Locate the cell with the specified text and output its [x, y] center coordinate. 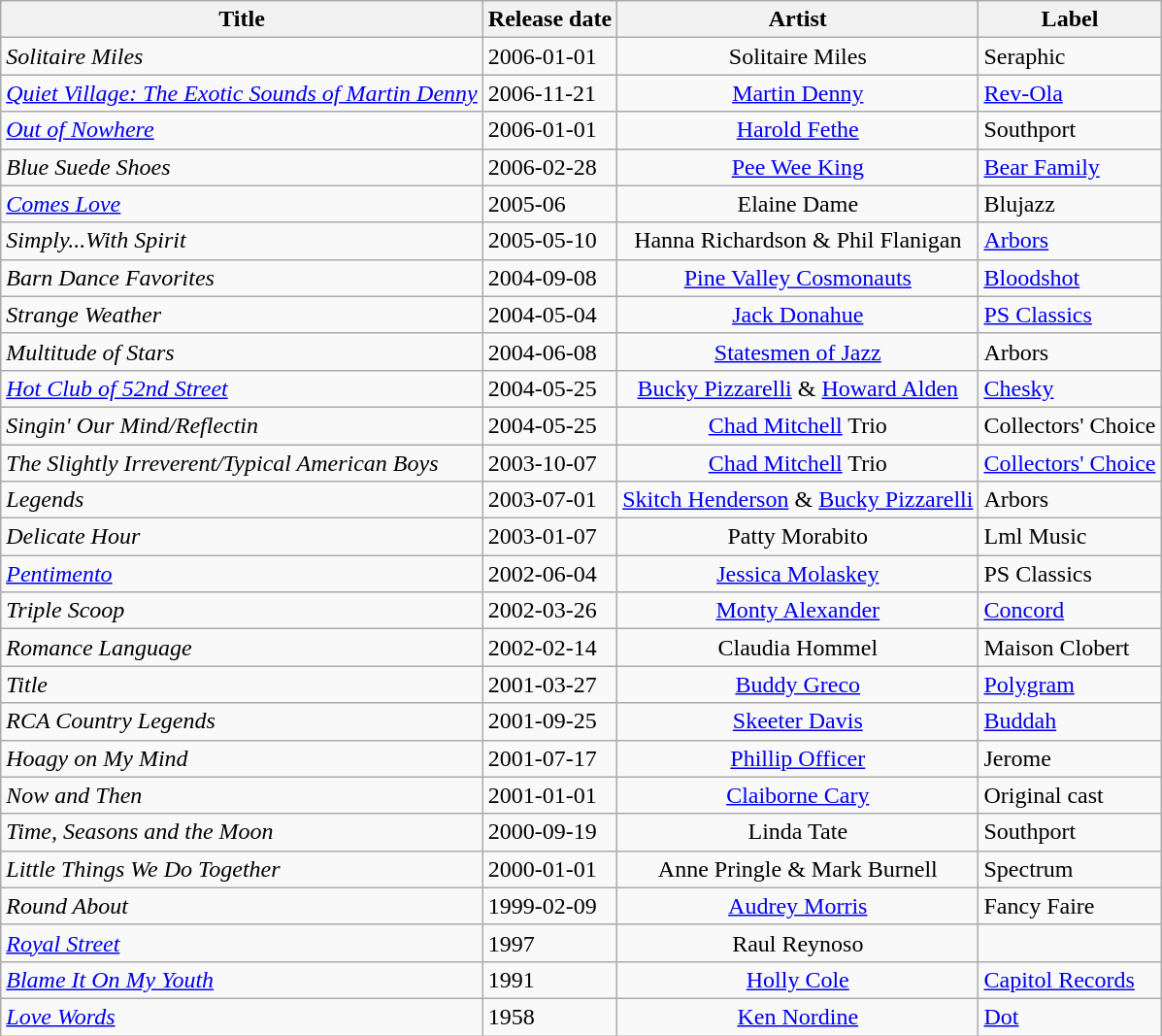
Fancy Faire [1070, 906]
2001-01-01 [549, 795]
Multitude of Stars [243, 351]
Dot [1070, 1017]
2002-06-04 [549, 574]
Pentimento [243, 574]
Hot Club of 52nd Street [243, 388]
Blue Suede Shoes [243, 167]
Love Words [243, 1017]
1997 [549, 943]
Spectrum [1070, 869]
Buddah [1070, 721]
Romance Language [243, 648]
Royal Street [243, 943]
RCA Country Legends [243, 721]
2002-03-26 [549, 611]
Polygram [1070, 685]
Original cast [1070, 795]
2002-02-14 [549, 648]
2003-07-01 [549, 500]
Release date [549, 19]
2004-05-04 [549, 315]
Raul Reynoso [798, 943]
Skitch Henderson & Bucky Pizzarelli [798, 500]
Artist [798, 19]
2006-02-28 [549, 167]
Time, Seasons and the Moon [243, 832]
Ken Nordine [798, 1017]
Statesmen of Jazz [798, 351]
Buddy Greco [798, 685]
Harold Fethe [798, 130]
2004-09-08 [549, 278]
Label [1070, 19]
Anne Pringle & Mark Burnell [798, 869]
Pee Wee King [798, 167]
1999-02-09 [549, 906]
Jack Donahue [798, 315]
Quiet Village: The Exotic Sounds of Martin Denny [243, 93]
Monty Alexander [798, 611]
2001-09-25 [549, 721]
Rev-Ola [1070, 93]
Comes Love [243, 204]
Audrey Morris [798, 906]
Claiborne Cary [798, 795]
Barn Dance Favorites [243, 278]
2006-11-21 [549, 93]
Concord [1070, 611]
2003-01-07 [549, 537]
Pine Valley Cosmonauts [798, 278]
Little Things We Do Together [243, 869]
Chesky [1070, 388]
Simply...With Spirit [243, 241]
Legends [243, 500]
1958 [549, 1017]
2005-06 [549, 204]
Hanna Richardson & Phil Flanigan [798, 241]
Maison Clobert [1070, 648]
Claudia Hommel [798, 648]
1991 [549, 980]
The Slightly Irreverent/Typical American Boys [243, 463]
Blame It On My Youth [243, 980]
2005-05-10 [549, 241]
Seraphic [1070, 56]
Lml Music [1070, 537]
2001-03-27 [549, 685]
Strange Weather [243, 315]
Hoagy on My Mind [243, 758]
Skeeter Davis [798, 721]
Round About [243, 906]
Elaine Dame [798, 204]
2003-10-07 [549, 463]
Now and Then [243, 795]
Linda Tate [798, 832]
Bloodshot [1070, 278]
Jerome [1070, 758]
Martin Denny [798, 93]
2000-09-19 [549, 832]
Bucky Pizzarelli & Howard Alden [798, 388]
Singin' Our Mind/Reflectin [243, 425]
2001-07-17 [549, 758]
2000-01-01 [549, 869]
2004-06-08 [549, 351]
Blujazz [1070, 204]
Out of Nowhere [243, 130]
Delicate Hour [243, 537]
Holly Cole [798, 980]
Capitol Records [1070, 980]
Phillip Officer [798, 758]
Jessica Molaskey [798, 574]
Triple Scoop [243, 611]
Bear Family [1070, 167]
Patty Morabito [798, 537]
